Scan for the cell matching the given text and deliver its (x, y) coordinate at center. 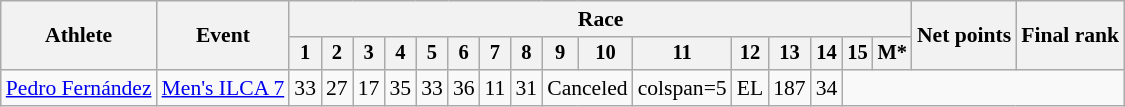
3 (369, 54)
Men's ILCA 7 (224, 88)
15 (857, 54)
14 (827, 54)
34 (827, 88)
colspan=5 (682, 88)
1 (305, 54)
Race (600, 19)
Net points (964, 36)
6 (464, 54)
EL (750, 88)
2 (337, 54)
5 (432, 54)
Athlete (79, 36)
187 (790, 88)
Event (224, 36)
8 (526, 54)
Final rank (1070, 36)
13 (790, 54)
10 (605, 54)
31 (526, 88)
Pedro Fernández (79, 88)
17 (369, 88)
9 (560, 54)
M* (892, 54)
7 (496, 54)
35 (400, 88)
27 (337, 88)
4 (400, 54)
12 (750, 54)
Canceled (587, 88)
36 (464, 88)
